Find where the given text appears and provide that cell's center as [x, y] coordinate. 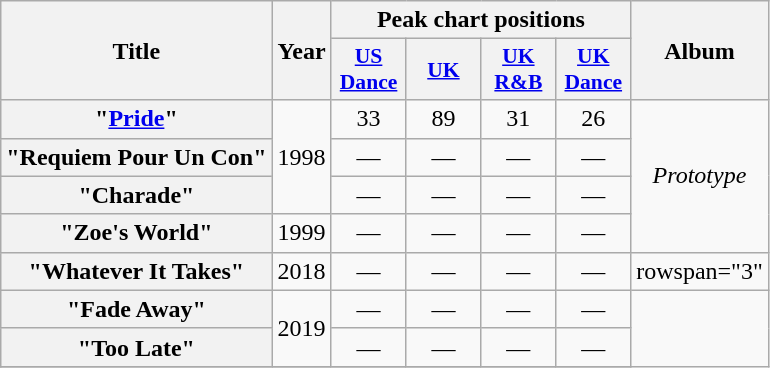
UK [444, 70]
Prototype [700, 176]
1999 [302, 233]
31 [518, 119]
2019 [302, 328]
"Requiem Pour Un Con" [136, 157]
Peak chart positions [481, 20]
"Charade" [136, 195]
USDance [368, 70]
"Whatever It Takes" [136, 271]
"Zoe's World" [136, 233]
1998 [302, 157]
Year [302, 50]
UKR&B [518, 70]
Album [700, 50]
89 [444, 119]
Title [136, 50]
2018 [302, 271]
26 [594, 119]
"Pride" [136, 119]
33 [368, 119]
"Fade Away" [136, 309]
rowspan="3" [700, 271]
"Too Late" [136, 347]
UKDance [594, 70]
